Locate the cell with the specified text and output its (X, Y) center coordinate. 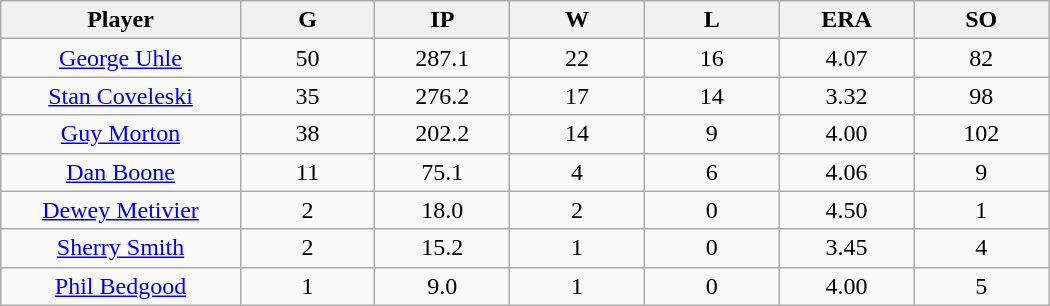
George Uhle (121, 58)
75.1 (442, 172)
18.0 (442, 210)
L (712, 20)
4.07 (846, 58)
276.2 (442, 96)
IP (442, 20)
11 (308, 172)
W (578, 20)
82 (982, 58)
Sherry Smith (121, 248)
9.0 (442, 286)
5 (982, 286)
3.32 (846, 96)
SO (982, 20)
202.2 (442, 134)
Stan Coveleski (121, 96)
Dan Boone (121, 172)
G (308, 20)
Guy Morton (121, 134)
287.1 (442, 58)
50 (308, 58)
6 (712, 172)
16 (712, 58)
15.2 (442, 248)
98 (982, 96)
17 (578, 96)
35 (308, 96)
Phil Bedgood (121, 286)
4.50 (846, 210)
4.06 (846, 172)
Player (121, 20)
22 (578, 58)
38 (308, 134)
102 (982, 134)
3.45 (846, 248)
ERA (846, 20)
Dewey Metivier (121, 210)
